Capture the cell that displays the provided text and extract its [x, y] central coordinate. 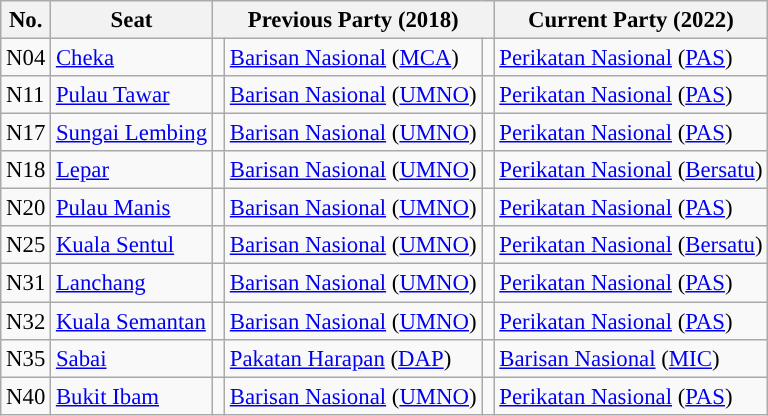
N20 [26, 208]
Previous Party (2018) [353, 20]
Lanchang [132, 283]
N31 [26, 283]
Kuala Sentul [132, 245]
No. [26, 20]
Barisan Nasional (MIC) [631, 358]
N25 [26, 245]
N18 [26, 170]
N04 [26, 58]
N17 [26, 133]
Kuala Semantan [132, 321]
Sabai [132, 358]
N32 [26, 321]
Lepar [132, 170]
Pulau Manis [132, 208]
Sungai Lembing [132, 133]
N11 [26, 95]
N35 [26, 358]
Pulau Tawar [132, 95]
Current Party (2022) [631, 20]
Seat [132, 20]
N40 [26, 396]
Barisan Nasional (MCA) [354, 58]
Cheka [132, 58]
Bukit Ibam [132, 396]
Pakatan Harapan (DAP) [354, 358]
